Capture the cell that displays the provided text and extract its [X, Y] central coordinate. 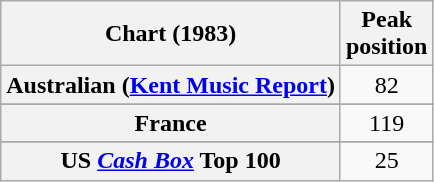
Peakposition [386, 34]
Australian (Kent Music Report) [171, 85]
Chart (1983) [171, 34]
France [171, 123]
US Cash Box Top 100 [171, 161]
119 [386, 123]
25 [386, 161]
82 [386, 85]
